Pinpoint the cell where the given text exists, returning its [X, Y] midpoint coordinate. 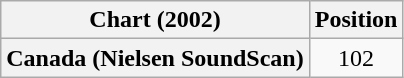
102 [356, 58]
Position [356, 20]
Canada (Nielsen SoundScan) [155, 58]
Chart (2002) [155, 20]
